Return [x, y] of the center of cell containing provided text 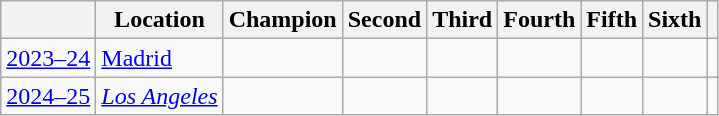
Third [462, 20]
Champion [282, 20]
Fifth [612, 20]
Location [160, 20]
Madrid [160, 58]
Sixth [675, 20]
Los Angeles [160, 96]
Fourth [540, 20]
2024–25 [48, 96]
Second [384, 20]
2023–24 [48, 58]
